Return [x, y] of the center of cell containing provided text 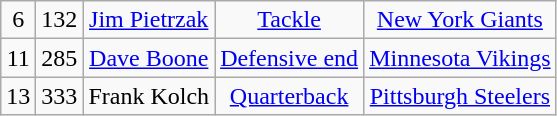
New York Giants [460, 20]
333 [60, 96]
13 [18, 96]
Minnesota Vikings [460, 58]
Defensive end [290, 58]
Frank Kolch [149, 96]
6 [18, 20]
Pittsburgh Steelers [460, 96]
Tackle [290, 20]
Jim Pietrzak [149, 20]
Quarterback [290, 96]
Dave Boone [149, 58]
11 [18, 58]
132 [60, 20]
285 [60, 58]
